Scan for the cell matching the given text and deliver its (X, Y) coordinate at center. 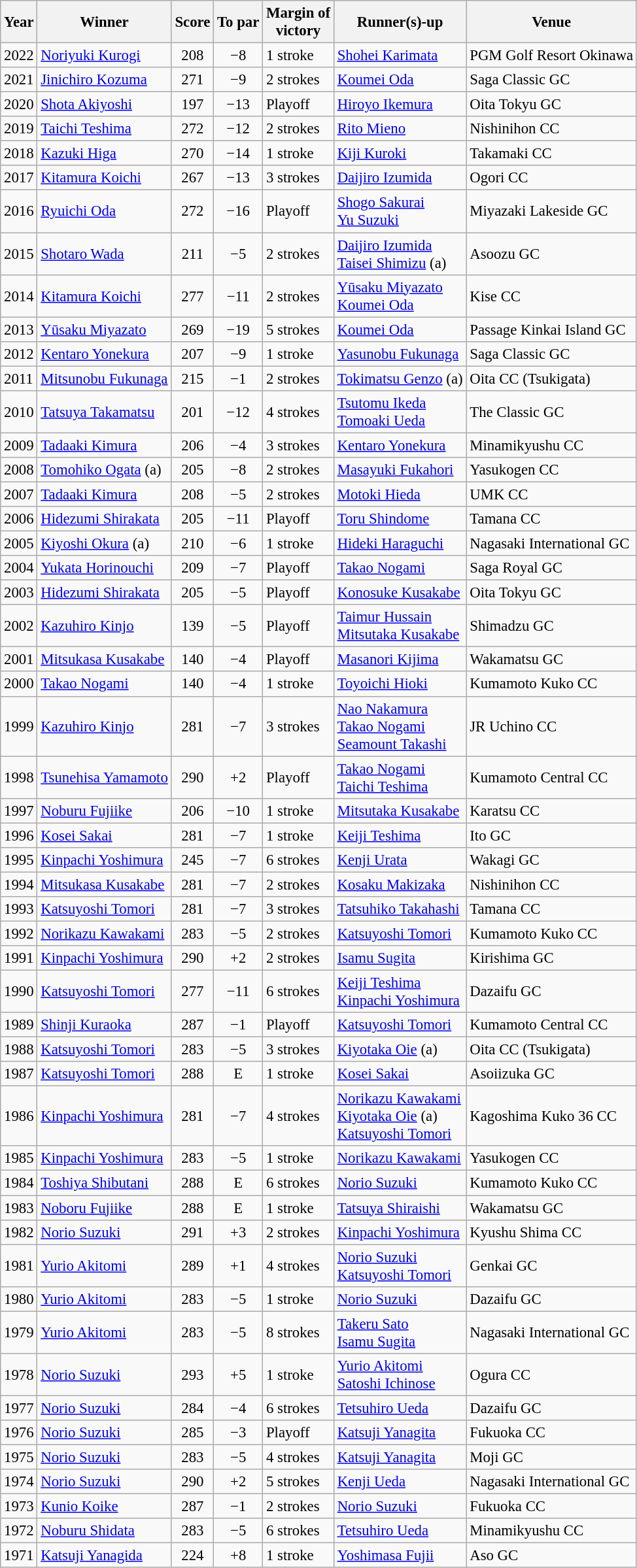
Kagoshima Kuko 36 CC (552, 1116)
Shota Akiyoshi (105, 105)
Isamu Sugita (400, 958)
1976 (19, 1433)
Taichi Teshima (105, 129)
1972 (19, 1531)
1991 (19, 958)
2004 (19, 568)
224 (192, 1556)
Kyushu Shima CC (552, 1232)
Norio SuzukiKatsuyoshi Tomori (400, 1265)
Motoki Hieda (400, 494)
Yukata Horinouchi (105, 568)
139 (192, 626)
JR Uchino CC (552, 726)
Winner (105, 22)
Shohei Karimata (400, 56)
Ito GC (552, 835)
2006 (19, 519)
2009 (19, 445)
Noriyuki Kurogi (105, 56)
1971 (19, 1556)
1975 (19, 1457)
Saga Royal GC (552, 568)
Asoiizuka GC (552, 1074)
271 (192, 80)
Tsunehisa Yamamoto (105, 778)
1985 (19, 1159)
1981 (19, 1265)
Noboru Fujiike (105, 1208)
1992 (19, 933)
270 (192, 154)
Noburu Shidata (105, 1531)
207 (192, 354)
289 (192, 1265)
1988 (19, 1050)
Toshiya Shibutani (105, 1183)
2016 (19, 212)
293 (192, 1375)
1983 (19, 1208)
Mitsutaka Kusakabe (400, 810)
1977 (19, 1408)
Toyoichi Hioki (400, 684)
Kazuki Higa (105, 154)
Nao NakamuraTakao NogamiSeamount Takashi (400, 726)
2014 (19, 295)
1973 (19, 1507)
197 (192, 105)
2020 (19, 105)
Runner(s)-up (400, 22)
−14 (238, 154)
2018 (19, 154)
Yurio AkitomiSatoshi Ichinose (400, 1375)
Kenji Ueda (400, 1482)
2003 (19, 593)
1994 (19, 884)
Takeru SatoIsamu Sugita (400, 1332)
2019 (19, 129)
−10 (238, 810)
Hiroyo Ikemura (400, 105)
291 (192, 1232)
215 (192, 378)
−3 (238, 1433)
Kise CC (552, 295)
Hideki Haraguchi (400, 544)
2005 (19, 544)
2022 (19, 56)
Toru Shindome (400, 519)
Venue (552, 22)
2008 (19, 470)
Wakagi GC (552, 860)
Tsutomu IkedaTomoaki Ueda (400, 412)
Shotaro Wada (105, 254)
Jinichiro Kozuma (105, 80)
Ryuichi Oda (105, 212)
2010 (19, 412)
Ogori CC (552, 178)
Tatsuhiko Takahashi (400, 909)
Passage Kinkai Island GC (552, 329)
284 (192, 1408)
1999 (19, 726)
+1 (238, 1265)
Keiji TeshimaKinpachi Yoshimura (400, 992)
Asoozu GC (552, 254)
The Classic GC (552, 412)
PGM Golf Resort Okinawa (552, 56)
209 (192, 568)
2021 (19, 80)
Kiyotaka Oie (a) (400, 1050)
245 (192, 860)
Aso GC (552, 1556)
Score (192, 22)
2013 (19, 329)
Ogura CC (552, 1375)
Shinji Kuraoka (105, 1025)
Kenji Urata (400, 860)
201 (192, 412)
Margin ofvictory (298, 22)
Kirishima GC (552, 958)
2000 (19, 684)
Taimur HussainMitsutaka Kusakabe (400, 626)
Shogo SakuraiYu Suzuki (400, 212)
Yūsaku MiyazatoKoumei Oda (400, 295)
1989 (19, 1025)
Moji GC (552, 1457)
+5 (238, 1375)
Karatsu CC (552, 810)
Rito Mieno (400, 129)
−19 (238, 329)
Yoshimasa Fujii (400, 1556)
1986 (19, 1116)
269 (192, 329)
1995 (19, 860)
1979 (19, 1332)
Yūsaku Miyazato (105, 329)
2002 (19, 626)
Year (19, 22)
Kunio Koike (105, 1507)
−6 (238, 544)
Genkai GC (552, 1265)
2017 (19, 178)
Keiji Teshima (400, 835)
8 strokes (298, 1332)
Takamaki CC (552, 154)
Katsuji Yanagida (105, 1556)
Shimadzu GC (552, 626)
Masanori Kijima (400, 659)
Tatsuya Shiraishi (400, 1208)
Miyazaki Lakeside GC (552, 212)
210 (192, 544)
1984 (19, 1183)
Kiyoshi Okura (a) (105, 544)
267 (192, 178)
2001 (19, 659)
285 (192, 1433)
1993 (19, 909)
Norikazu KawakamiKiyotaka Oie (a)Katsuyoshi Tomori (400, 1116)
1997 (19, 810)
1990 (19, 992)
Daijiro IzumidaTaisei Shimizu (a) (400, 254)
1974 (19, 1482)
Kosaku Makizaka (400, 884)
Kiji Kuroki (400, 154)
+3 (238, 1232)
Takao NogamiTaichi Teshima (400, 778)
Tomohiko Ogata (a) (105, 470)
Tatsuya Takamatsu (105, 412)
211 (192, 254)
1987 (19, 1074)
Daijiro Izumida (400, 178)
Noburu Fujiike (105, 810)
1982 (19, 1232)
1998 (19, 778)
2012 (19, 354)
To par (238, 22)
UMK CC (552, 494)
2007 (19, 494)
Tokimatsu Genzo (a) (400, 378)
2015 (19, 254)
Mitsunobu Fukunaga (105, 378)
1996 (19, 835)
1978 (19, 1375)
2011 (19, 378)
−16 (238, 212)
+8 (238, 1556)
1980 (19, 1299)
Masayuki Fukahori (400, 470)
Yasunobu Fukunaga (400, 354)
Konosuke Kusakabe (400, 593)
